Provide the [x, y] coordinate of the cell's center where the given text is located.  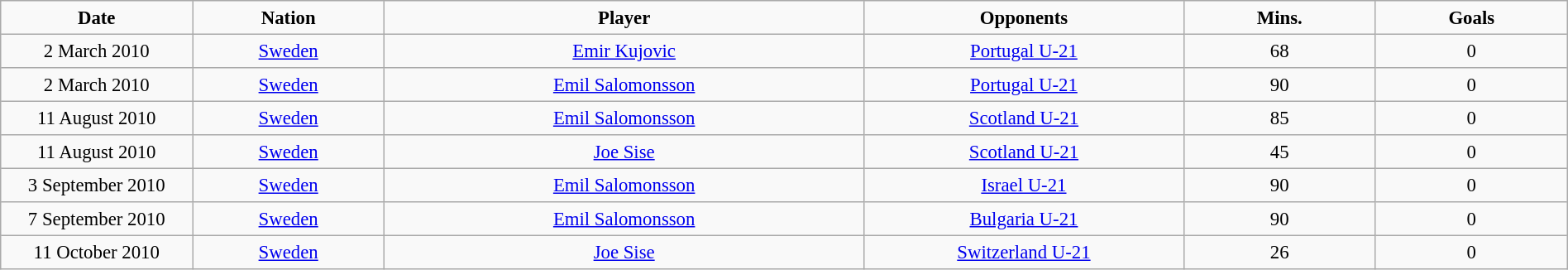
Goals [1471, 17]
85 [1279, 118]
3 September 2010 [97, 185]
Player [624, 17]
11 October 2010 [97, 252]
Bulgaria U-21 [1024, 219]
Switzerland U-21 [1024, 252]
7 September 2010 [97, 219]
Date [97, 17]
45 [1279, 152]
Mins. [1279, 17]
Opponents [1024, 17]
68 [1279, 51]
26 [1279, 252]
Emir Kujovic [624, 51]
Nation [289, 17]
Israel U-21 [1024, 185]
